Scan for the cell matching the given text and deliver its (X, Y) coordinate at center. 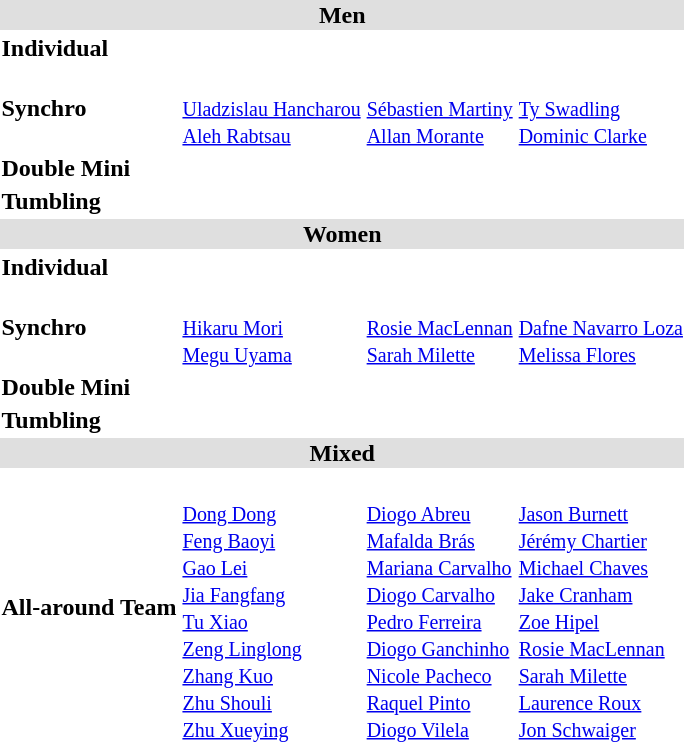
Uladzislau HancharouAleh Rabtsau (272, 108)
Sébastien MartinyAllan Morante (440, 108)
Women (342, 234)
Rosie MacLennanSarah Milette (440, 327)
Dafne Navarro LozaMelissa Flores (600, 327)
Ty SwadlingDominic Clarke (600, 108)
Men (342, 15)
Mixed (342, 453)
Hikaru MoriMegu Uyama (272, 327)
